For the text-containing cell, return its midpoint in [X, Y] coordinate format. 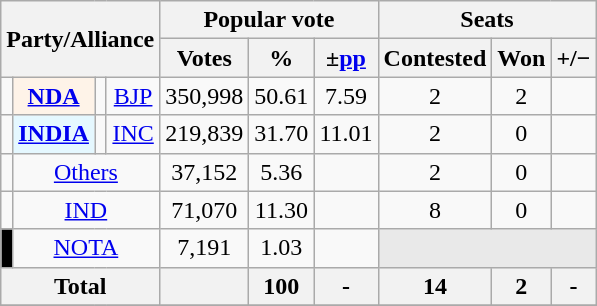
INC [132, 134]
50.61 [282, 96]
219,839 [204, 134]
7,191 [204, 248]
INDIA [54, 134]
±pp [346, 58]
NDA [54, 96]
7.59 [346, 96]
11.01 [346, 134]
% [282, 58]
+/− [574, 58]
14 [435, 286]
IND [86, 210]
Won [522, 58]
5.36 [282, 172]
8 [435, 210]
BJP [132, 96]
71,070 [204, 210]
Party/Alliance [80, 39]
350,998 [204, 96]
Total [80, 286]
37,152 [204, 172]
1.03 [282, 248]
100 [282, 286]
Seats [487, 20]
Contested [435, 58]
Popular vote [269, 20]
NOTA [86, 248]
11.30 [282, 210]
31.70 [282, 134]
Votes [204, 58]
Others [86, 172]
